Provide the [X, Y] coordinate of the cell's center where the given text is located.  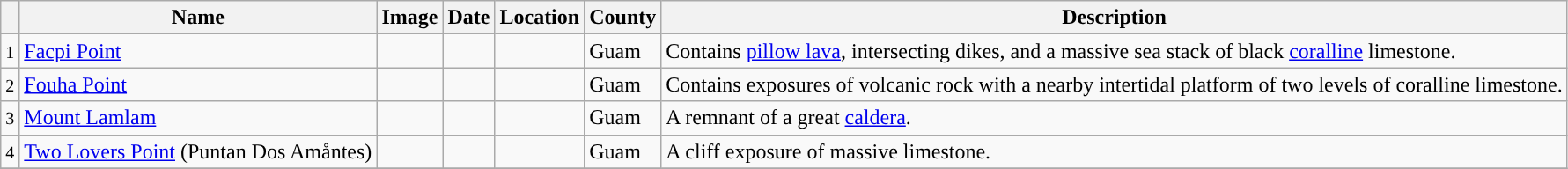
Image [410, 18]
Mount Lamlam [198, 118]
1 [11, 51]
Facpi Point [198, 51]
Description [1115, 18]
Contains exposures of volcanic rock with a nearby intertidal platform of two levels of coralline limestone. [1115, 84]
A remnant of a great caldera. [1115, 118]
Date [468, 18]
Name [198, 18]
Location [540, 18]
County [623, 18]
Two Lovers Point (Puntan Dos Amåntes) [198, 151]
4 [11, 151]
Fouha Point [198, 84]
A cliff exposure of massive limestone. [1115, 151]
3 [11, 118]
Contains pillow lava, intersecting dikes, and a massive sea stack of black coralline limestone. [1115, 51]
2 [11, 84]
